Locate the cell with the specified text and output its (X, Y) center coordinate. 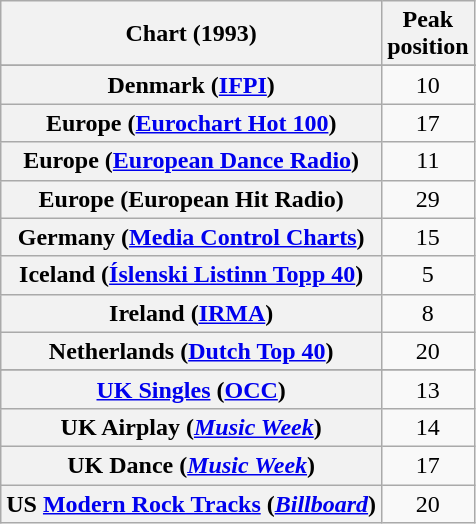
14 (428, 427)
10 (428, 85)
Peakposition (428, 34)
US Modern Rock Tracks (Billboard) (192, 503)
Ireland (IRMA) (192, 313)
Europe (European Dance Radio) (192, 161)
8 (428, 313)
Denmark (IFPI) (192, 85)
Germany (Media Control Charts) (192, 237)
Europe (European Hit Radio) (192, 199)
UK Singles (OCC) (192, 389)
11 (428, 161)
15 (428, 237)
13 (428, 389)
Europe (Eurochart Hot 100) (192, 123)
29 (428, 199)
Netherlands (Dutch Top 40) (192, 351)
5 (428, 275)
UK Airplay (Music Week) (192, 427)
Chart (1993) (192, 34)
UK Dance (Music Week) (192, 465)
Iceland (Íslenski Listinn Topp 40) (192, 275)
